Return (X, Y) of the center of cell containing provided text 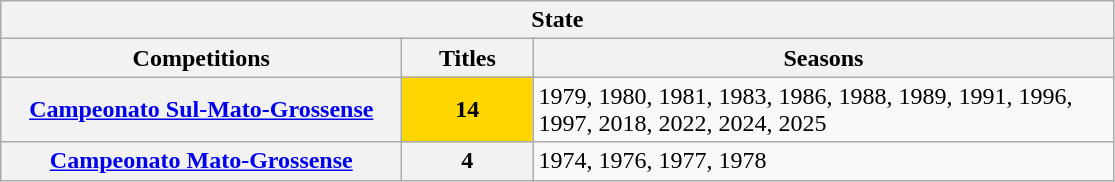
Titles (468, 58)
Seasons (824, 58)
Competitions (202, 58)
4 (468, 161)
Campeonato Mato-Grossense (202, 161)
14 (468, 110)
Campeonato Sul-Mato-Grossense (202, 110)
State (558, 20)
1979, 1980, 1981, 1983, 1986, 1988, 1989, 1991, 1996, 1997, 2018, 2022, 2024, 2025 (824, 110)
1974, 1976, 1977, 1978 (824, 161)
